Locate the cell with the specified text and output its [x, y] center coordinate. 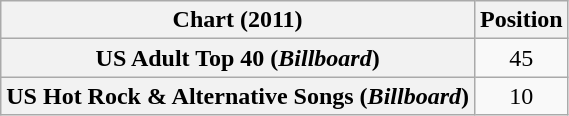
US Adult Top 40 (Billboard) [238, 58]
US Hot Rock & Alternative Songs (Billboard) [238, 96]
10 [521, 96]
Position [521, 20]
45 [521, 58]
Chart (2011) [238, 20]
